Locate the cell with the specified text and output its (X, Y) center coordinate. 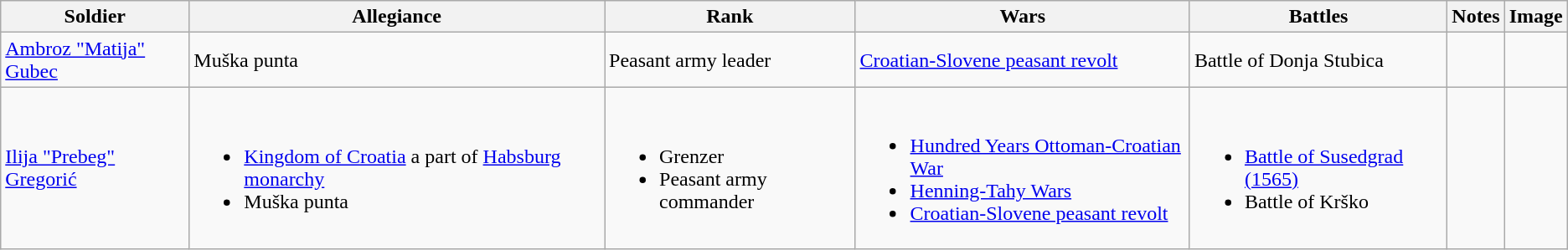
Wars (1022, 17)
Ambroz "Matija" Gubec (95, 60)
Peasant army leader (730, 60)
Rank (730, 17)
Battle of Donja Stubica (1318, 60)
Battle of Susedgrad (1565)Battle of Krško (1318, 168)
GrenzerPeasant army commander (730, 168)
Hundred Years Ottoman-Croatian WarHenning-Tahy WarsCroatian-Slovene peasant revolt (1022, 168)
Notes (1476, 17)
Battles (1318, 17)
Allegiance (397, 17)
Image (1536, 17)
Muška punta (397, 60)
Soldier (95, 17)
Kingdom of Croatia a part of Habsburg monarchyMuška punta (397, 168)
Ilija "Prebeg" Gregorić (95, 168)
Croatian-Slovene peasant revolt (1022, 60)
